Detect which cell encompasses the target text, then output its (X, Y) center coordinate. 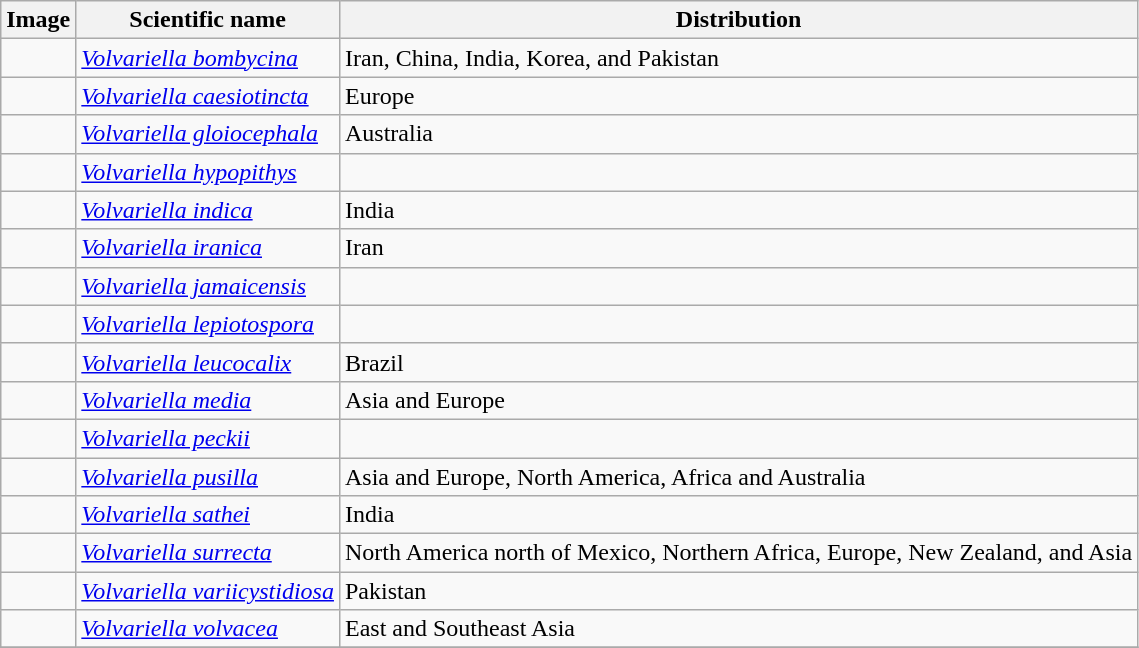
Australia (738, 134)
Iran (738, 248)
Volvariella sathei (208, 515)
Volvariella leucocalix (208, 362)
Pakistan (738, 591)
Image (38, 20)
Volvariella hypopithys (208, 172)
Volvariella bombycina (208, 58)
Volvariella iranica (208, 248)
East and Southeast Asia (738, 629)
Volvariella jamaicensis (208, 286)
Volvariella gloiocephala (208, 134)
Volvariella pusilla (208, 477)
Brazil (738, 362)
Volvariella variicystidiosa (208, 591)
Volvariella indica (208, 210)
Volvariella media (208, 400)
Volvariella peckii (208, 438)
Iran, China, India, Korea, and Pakistan (738, 58)
Asia and Europe (738, 400)
Volvariella volvacea (208, 629)
North America north of Mexico, Northern Africa, Europe, New Zealand, and Asia (738, 553)
Scientific name (208, 20)
Volvariella surrecta (208, 553)
Volvariella caesiotincta (208, 96)
Europe (738, 96)
Distribution (738, 20)
Volvariella lepiotospora (208, 324)
Asia and Europe, North America, Africa and Australia (738, 477)
